Return (x, y) of the center of cell containing provided text 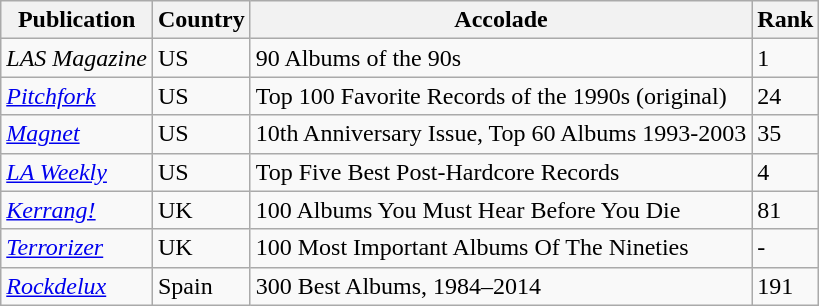
Publication (77, 20)
100 Most Important Albums Of The Nineties (501, 248)
Country (201, 20)
LA Weekly (77, 172)
Rockdelux (77, 286)
Accolade (501, 20)
Kerrang! (77, 210)
Terrorizer (77, 248)
Top Five Best Post-Hardcore Records (501, 172)
10th Anniversary Issue, Top 60 Albums 1993-2003 (501, 134)
LAS Magazine (77, 58)
Top 100 Favorite Records of the 1990s (original) (501, 96)
100 Albums You Must Hear Before You Die (501, 210)
90 Albums of the 90s (501, 58)
81 (786, 210)
Spain (201, 286)
1 (786, 58)
- (786, 248)
4 (786, 172)
191 (786, 286)
300 Best Albums, 1984–2014 (501, 286)
35 (786, 134)
24 (786, 96)
Pitchfork (77, 96)
Magnet (77, 134)
Rank (786, 20)
